Scan for the cell matching the given text and deliver its [x, y] coordinate at center. 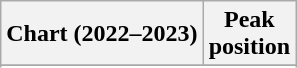
Peakposition [249, 34]
Chart (2022–2023) [102, 34]
